Scan for the cell matching the given text and deliver its [X, Y] coordinate at center. 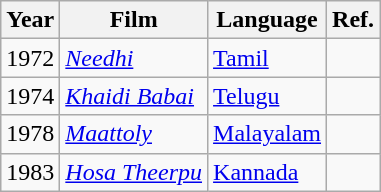
Hosa Theerpu [134, 172]
Telugu [268, 96]
Tamil [268, 58]
Year [30, 20]
Ref. [354, 20]
Kannada [268, 172]
1978 [30, 134]
Film [134, 20]
1974 [30, 96]
Needhi [134, 58]
Maattoly [134, 134]
Language [268, 20]
1972 [30, 58]
1983 [30, 172]
Khaidi Babai [134, 96]
Malayalam [268, 134]
